Locate the cell with the specified text and output its [X, Y] center coordinate. 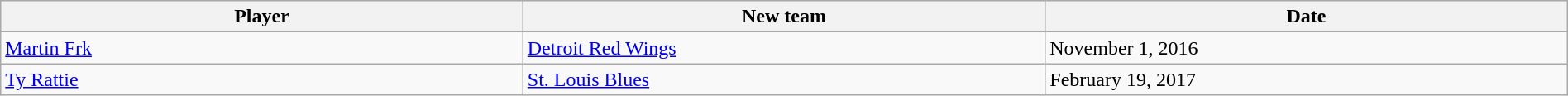
New team [784, 17]
November 1, 2016 [1307, 48]
February 19, 2017 [1307, 79]
Detroit Red Wings [784, 48]
Date [1307, 17]
Martin Frk [262, 48]
Ty Rattie [262, 79]
St. Louis Blues [784, 79]
Player [262, 17]
